Output the [X, Y] coordinate of the center of the cell containing the given text.  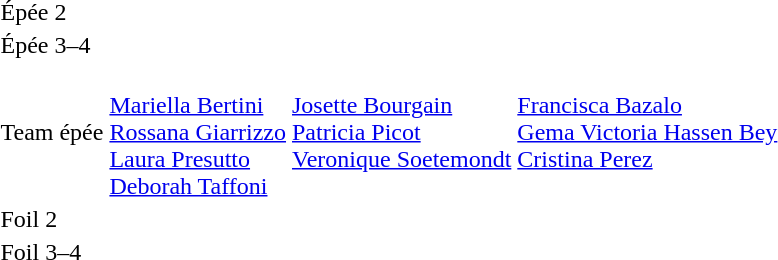
Josette Bourgain Patricia Picot Veronique Soetemondt [402, 132]
Mariella Bertini Rossana Giarrizzo Laura Presutto Deborah Taffoni [198, 132]
